Return [x, y] of the center of cell containing provided text 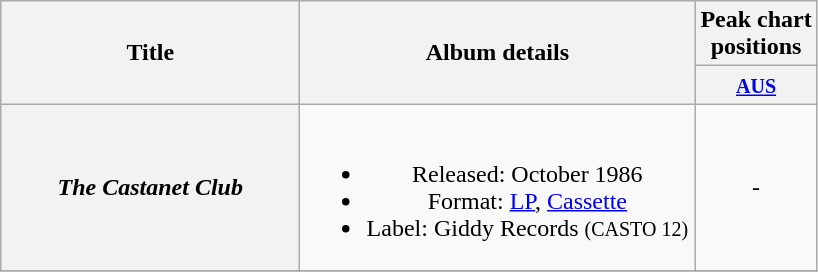
Peak chartpositions [756, 34]
AUS [756, 85]
The Castanet Club [150, 188]
Album details [498, 52]
Released: October 1986Format: LP, CassetteLabel: Giddy Records (CASTO 12) [498, 188]
- [756, 188]
Title [150, 52]
